Determine the (x, y) coordinate at the center of the cell enclosing the given text.  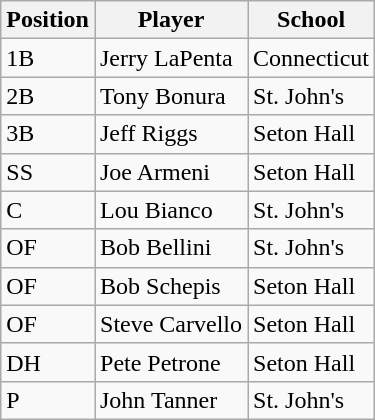
Tony Bonura (170, 96)
School (312, 20)
Jeff Riggs (170, 134)
P (48, 400)
Joe Armeni (170, 172)
John Tanner (170, 400)
SS (48, 172)
Pete Petrone (170, 362)
Position (48, 20)
Bob Schepis (170, 286)
Bob Bellini (170, 248)
3B (48, 134)
DH (48, 362)
C (48, 210)
Jerry LaPenta (170, 58)
1B (48, 58)
2B (48, 96)
Player (170, 20)
Steve Carvello (170, 324)
Lou Bianco (170, 210)
Connecticut (312, 58)
